Determine the [x, y] coordinate at the center of the cell enclosing the given text.  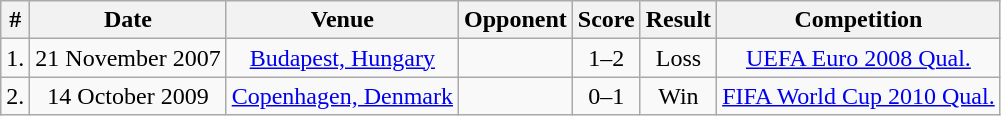
Budapest, Hungary [342, 58]
UEFA Euro 2008 Qual. [859, 58]
# [16, 20]
Copenhagen, Denmark [342, 96]
Venue [342, 20]
Competition [859, 20]
FIFA World Cup 2010 Qual. [859, 96]
Result [678, 20]
Opponent [516, 20]
Loss [678, 58]
1–2 [606, 58]
21 November 2007 [128, 58]
0–1 [606, 96]
14 October 2009 [128, 96]
1. [16, 58]
Win [678, 96]
Date [128, 20]
2. [16, 96]
Score [606, 20]
